Output the [x, y] coordinate of the center of the cell containing the given text.  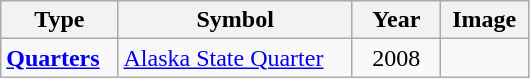
Type [60, 20]
Alaska State Quarter [235, 58]
2008 [396, 58]
Quarters [60, 58]
Image [484, 20]
Year [396, 20]
Symbol [235, 20]
